Pinpoint the cell where the given text exists, returning its [x, y] midpoint coordinate. 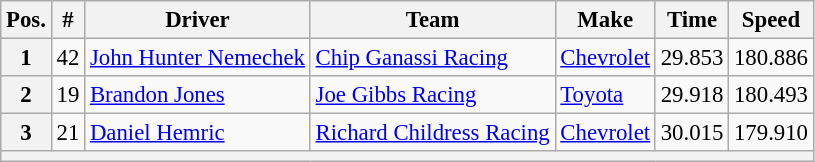
Chip Ganassi Racing [432, 58]
180.493 [772, 95]
42 [68, 58]
2 [26, 95]
Team [432, 20]
Richard Childress Racing [432, 133]
Time [692, 20]
179.910 [772, 133]
Make [605, 20]
Joe Gibbs Racing [432, 95]
Toyota [605, 95]
19 [68, 95]
# [68, 20]
180.886 [772, 58]
Brandon Jones [198, 95]
29.918 [692, 95]
Driver [198, 20]
John Hunter Nemechek [198, 58]
Daniel Hemric [198, 133]
Speed [772, 20]
21 [68, 133]
30.015 [692, 133]
29.853 [692, 58]
1 [26, 58]
Pos. [26, 20]
3 [26, 133]
